Determine the [X, Y] coordinate at the center of the cell enclosing the given text.  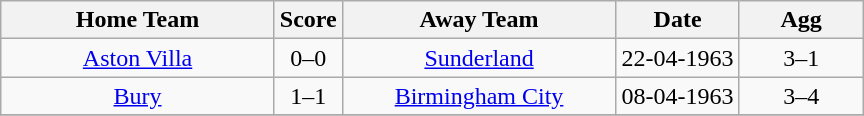
Aston Villa [138, 58]
1–1 [308, 96]
Home Team [138, 20]
0–0 [308, 58]
22-04-1963 [678, 58]
Away Team [479, 20]
08-04-1963 [678, 96]
Sunderland [479, 58]
3–4 [801, 96]
Birmingham City [479, 96]
Agg [801, 20]
Bury [138, 96]
Score [308, 20]
Date [678, 20]
3–1 [801, 58]
